Extract the [X, Y] coordinate from the center of the cell holding the provided text.  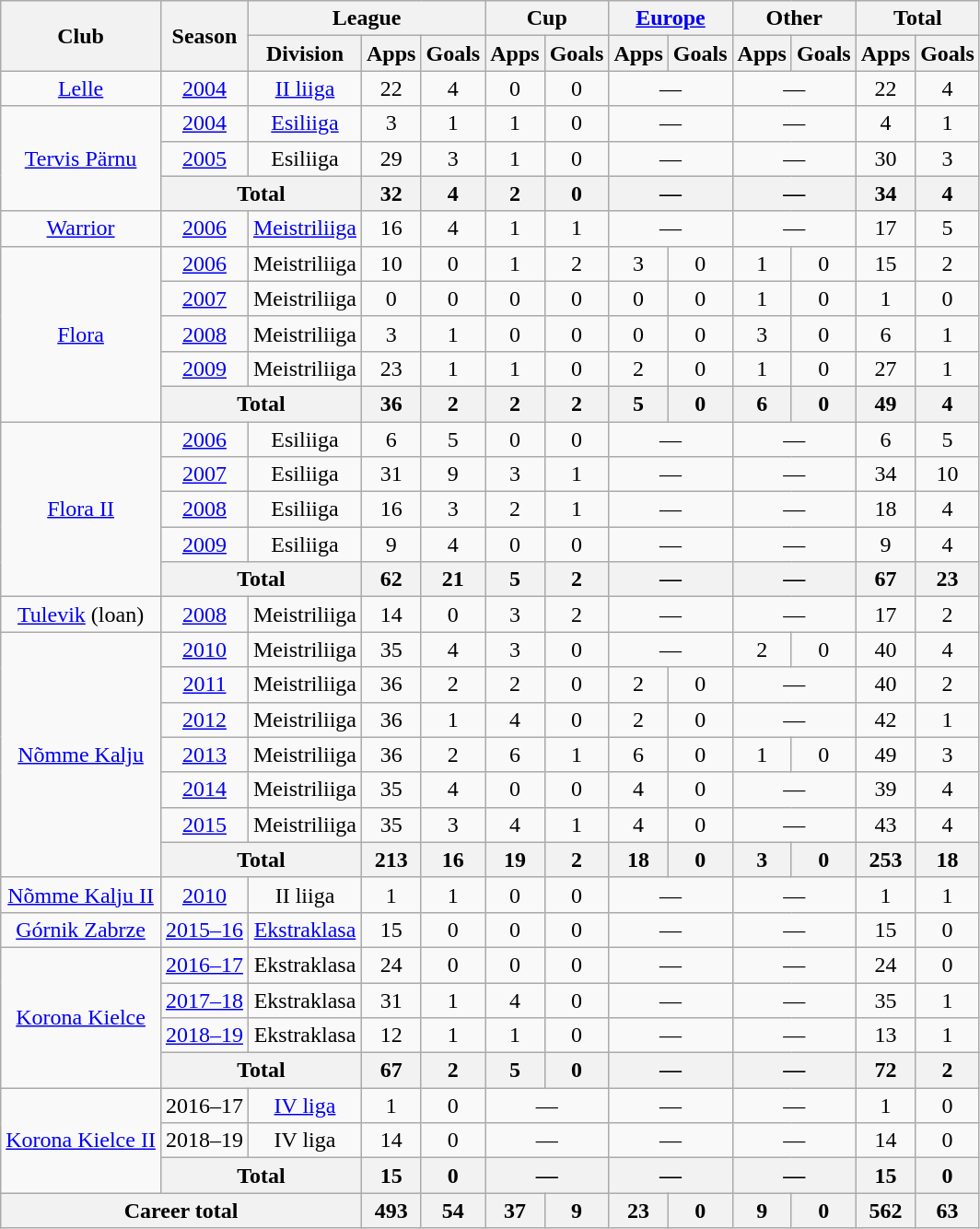
2013 [204, 755]
19 [515, 860]
League [367, 18]
Korona Kielce II [81, 1141]
13 [885, 1036]
37 [515, 1211]
12 [391, 1036]
253 [885, 860]
63 [948, 1211]
43 [885, 825]
32 [391, 193]
2015–16 [204, 930]
Flora [81, 334]
72 [885, 1071]
Górnik Zabrze [81, 930]
30 [885, 158]
2017–18 [204, 1000]
Season [204, 36]
2011 [204, 685]
Flora II [81, 509]
Nõmme Kalju [81, 755]
Division [304, 53]
213 [391, 860]
42 [885, 720]
2012 [204, 720]
62 [391, 579]
Other [794, 18]
39 [885, 790]
Lelle [81, 88]
Career total [181, 1211]
29 [391, 158]
Tervis Pärnu [81, 158]
2005 [204, 158]
54 [453, 1211]
27 [885, 369]
Nõmme Kalju II [81, 895]
Cup [547, 18]
562 [885, 1211]
2015 [204, 825]
Korona Kielce [81, 1017]
2014 [204, 790]
Europe [671, 18]
21 [453, 579]
Warrior [81, 228]
Tulevik (loan) [81, 614]
Club [81, 36]
493 [391, 1211]
